From the cell containing the given text, extract its center point as [x, y] coordinate. 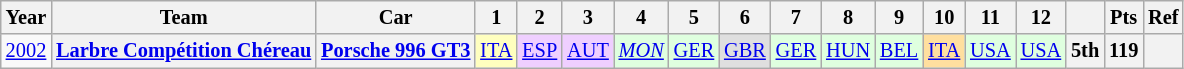
7 [796, 17]
Ref [1163, 17]
AUT [588, 51]
9 [899, 17]
Year [26, 17]
ESP [540, 51]
4 [642, 17]
6 [745, 17]
2 [540, 17]
5th [1085, 51]
12 [1041, 17]
Porsche 996 GT3 [396, 51]
119 [1124, 51]
11 [990, 17]
1 [496, 17]
8 [848, 17]
GBR [745, 51]
5 [694, 17]
3 [588, 17]
Team [184, 17]
Car [396, 17]
Larbre Compétition Chéreau [184, 51]
10 [944, 17]
Pts [1124, 17]
MON [642, 51]
BEL [899, 51]
2002 [26, 51]
HUN [848, 51]
